Pinpoint the cell where the given text exists, returning its [x, y] midpoint coordinate. 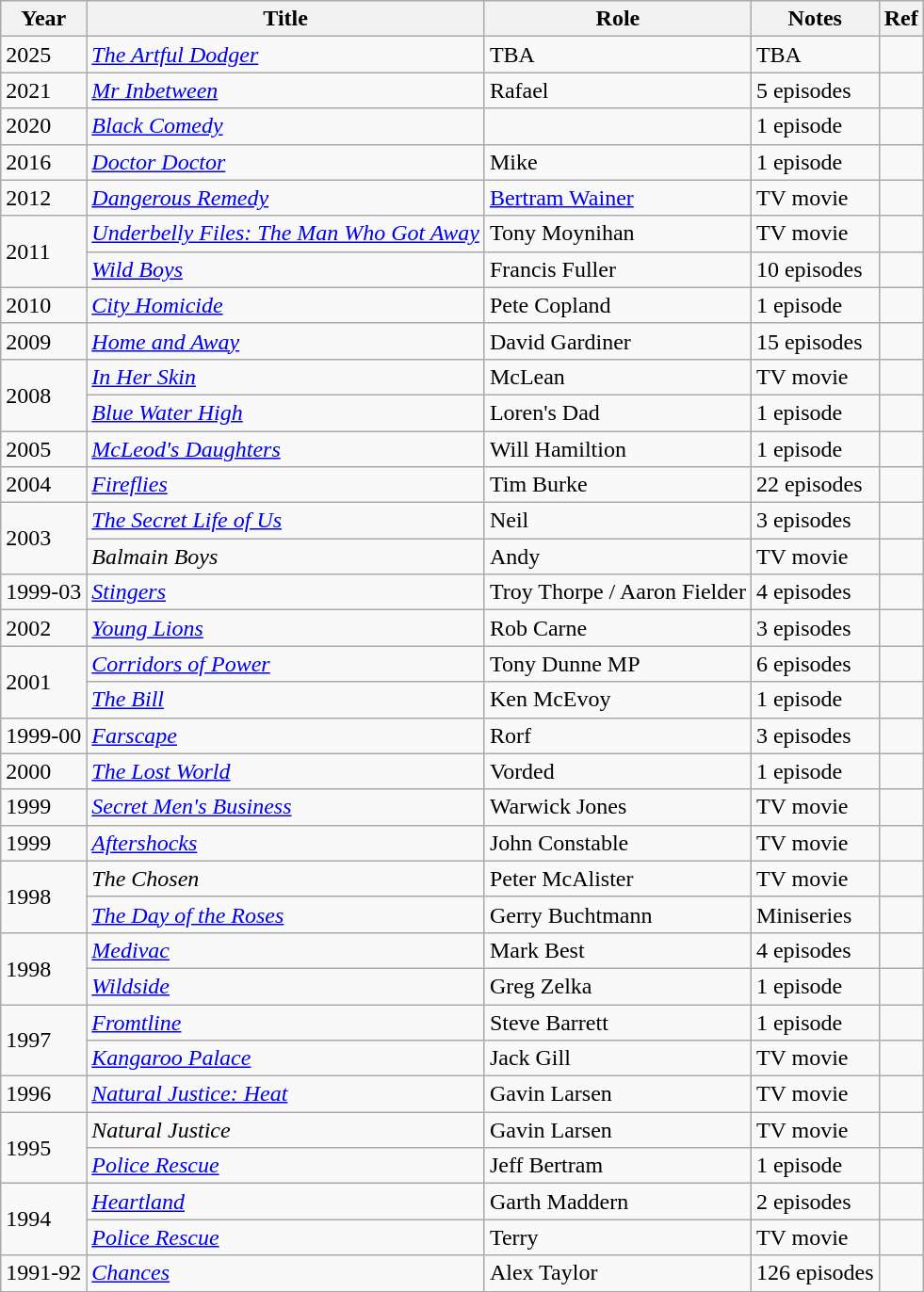
Ref [900, 19]
Garth Maddern [618, 1202]
Andy [618, 557]
Doctor Doctor [286, 162]
5 episodes [815, 90]
Natural Justice: Heat [286, 1094]
Dangerous Remedy [286, 198]
The Artful Dodger [286, 55]
2004 [43, 485]
Title [286, 19]
Terry [618, 1237]
David Gardiner [618, 341]
2011 [43, 251]
Tony Dunne MP [618, 664]
Ken McEvoy [618, 700]
Tony Moynihan [618, 234]
2020 [43, 126]
Jeff Bertram [618, 1166]
1994 [43, 1219]
Corridors of Power [286, 664]
2001 [43, 682]
Secret Men's Business [286, 807]
2016 [43, 162]
Bertram Wainer [618, 198]
Medivac [286, 950]
Tim Burke [618, 485]
Kangaroo Palace [286, 1058]
Home and Away [286, 341]
1991-92 [43, 1273]
McLeod's Daughters [286, 449]
The Secret Life of Us [286, 521]
Mark Best [618, 950]
Troy Thorpe / Aaron Fielder [618, 592]
The Day of the Roses [286, 914]
1999-00 [43, 735]
Natural Justice [286, 1130]
Will Hamiltion [618, 449]
Role [618, 19]
Mike [618, 162]
2000 [43, 771]
Blue Water High [286, 412]
Fromtline [286, 1022]
Jack Gill [618, 1058]
Loren's Dad [618, 412]
Wildside [286, 986]
10 episodes [815, 269]
Mr Inbetween [286, 90]
Steve Barrett [618, 1022]
Farscape [286, 735]
Heartland [286, 1202]
John Constable [618, 843]
2009 [43, 341]
Aftershocks [286, 843]
126 episodes [815, 1273]
Rorf [618, 735]
The Bill [286, 700]
Chances [286, 1273]
1999-03 [43, 592]
Neil [618, 521]
1996 [43, 1094]
Peter McAlister [618, 879]
Miniseries [815, 914]
The Lost World [286, 771]
Vorded [618, 771]
2 episodes [815, 1202]
1995 [43, 1148]
Stingers [286, 592]
Greg Zelka [618, 986]
2025 [43, 55]
Year [43, 19]
1997 [43, 1040]
Warwick Jones [618, 807]
Francis Fuller [618, 269]
Fireflies [286, 485]
Gerry Buchtmann [618, 914]
Pete Copland [618, 305]
Alex Taylor [618, 1273]
2012 [43, 198]
Balmain Boys [286, 557]
2010 [43, 305]
2005 [43, 449]
Notes [815, 19]
Underbelly Files: The Man Who Got Away [286, 234]
2021 [43, 90]
City Homicide [286, 305]
2003 [43, 539]
2008 [43, 395]
22 episodes [815, 485]
6 episodes [815, 664]
Rafael [618, 90]
Black Comedy [286, 126]
15 episodes [815, 341]
Young Lions [286, 628]
Wild Boys [286, 269]
McLean [618, 377]
2002 [43, 628]
In Her Skin [286, 377]
The Chosen [286, 879]
Rob Carne [618, 628]
